Capture the cell that displays the provided text and extract its (x, y) central coordinate. 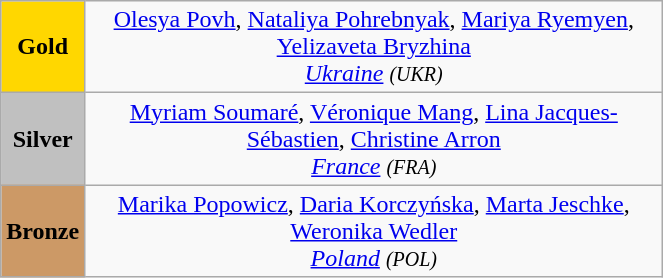
Bronze (43, 231)
Myriam Soumaré, Véronique Mang, Lina Jacques-Sébastien, Christine ArronFrance (FRA) (374, 139)
Silver (43, 139)
Gold (43, 47)
Olesya Povh, Nataliya Pohrebnyak, Mariya Ryemyen, Yelizaveta BryzhinaUkraine (UKR) (374, 47)
Marika Popowicz, Daria Korczyńska, Marta Jeschke, Weronika WedlerPoland (POL) (374, 231)
